Identify which cell holds the provided text, then report its [X, Y] central coordinate. 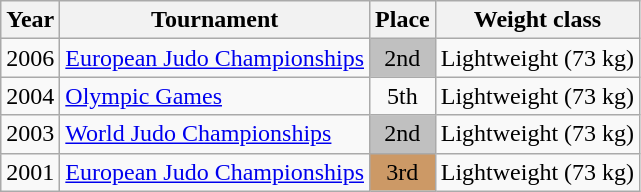
3rd [403, 172]
Year [30, 20]
Place [403, 20]
2004 [30, 96]
Olympic Games [215, 96]
2001 [30, 172]
5th [403, 96]
Weight class [537, 20]
World Judo Championships [215, 134]
2006 [30, 58]
2003 [30, 134]
Tournament [215, 20]
